Output the [x, y] coordinate of the center of the cell containing the given text.  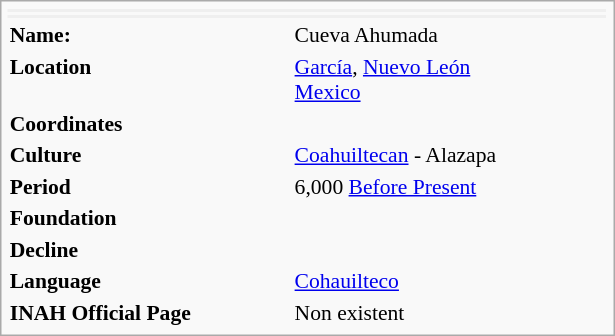
Cohauilteco [450, 281]
Foundation [149, 218]
Coordinates [149, 123]
Name: [149, 35]
Location [149, 79]
García, Nuevo León Mexico [450, 79]
Cueva Ahumada [450, 35]
Coahuiltecan - Alazapa [450, 155]
Period [149, 186]
6,000 Before Present [450, 186]
Decline [149, 249]
Culture [149, 155]
Non existent [450, 312]
Language [149, 281]
INAH Official Page [149, 312]
